Locate the cell with the specified text and output its [X, Y] center coordinate. 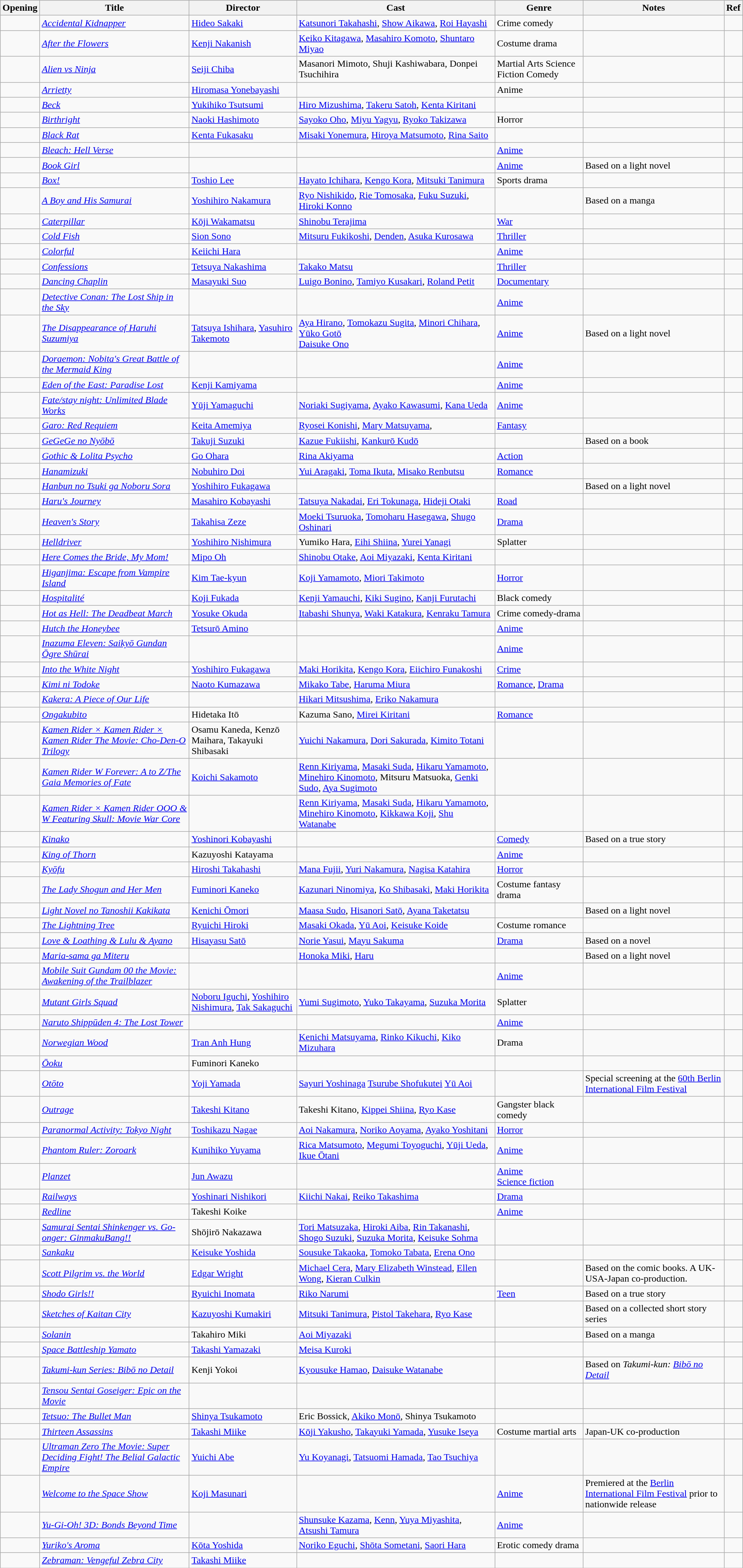
Based on a novel [653, 940]
Keiko Kitagawa, Masahiro Komoto, Shuntaro Miyao [395, 44]
Jun Awazu [243, 1176]
Gangster black comedy [539, 1109]
Costume martial arts [539, 1431]
Into the White Night [114, 669]
Shinobu Otake, Aoi Miyazaki, Kenta Kiritani [395, 557]
Otōto [114, 1084]
Shinya Tsukamoto [243, 1416]
Tatsuya Nakadai, Eri Tokunaga, Hideji Otaki [395, 501]
Naoto Kumazawa [243, 684]
Yumiko Hara, Eihi Shiina, Yurei Yanagi [395, 542]
Koji Masunari [243, 1493]
Go Ohara [243, 456]
Meisa Kuroki [395, 1349]
Yoshinari Nishikori [243, 1197]
Sayoko Oho, Miyu Yagyu, Ryoko Takizawa [395, 120]
Eden of the East: Paradise Lost [114, 385]
Based on a book [653, 441]
Renn Kiriyama, Masaki Suda, Hikaru Yamamoto, Minehiro Kinomoto, Kikkawa Koji, Shu Watanabe [395, 813]
Yoshihiro Nakamura [243, 201]
Yosuke Okuda [243, 613]
Sousuke Takaoka, Tomoko Tabata, Erena Ono [395, 1253]
Ryuichi Hiroki [243, 925]
Takako Matsu [395, 267]
Hiromasa Yonebayashi [243, 90]
Keita Amemiya [243, 426]
Tensou Sentai Goseiger: Epic on the Movie [114, 1395]
Kenji Nakanish [243, 44]
Hot as Hell: The Deadbeat March [114, 613]
Shōjirō Nakazawa [243, 1232]
Mana Fujii, Yuri Nakamura, Nagisa Katahira [395, 869]
AnimeScience fiction [539, 1176]
Michael Cera, Mary Elizabeth Winstead, Ellen Wong, Kieran Culkin [395, 1273]
Shodo Girls!! [114, 1294]
Kenichi Matsuyama, Rinko Kikuchi, Kiko Mizuhara [395, 1042]
Redline [114, 1212]
Opening [20, 8]
King of Thorn [114, 854]
Hikari Mitsushima, Eriko Nakamura [395, 699]
Welcome to the Space Show [114, 1493]
Osamu Kaneda, Kenzō Maihara, Takayuki Shibasaki [243, 740]
Yui Aragaki, Toma Ikuta, Misako Renbutsu [395, 471]
Takahiro Miki [243, 1334]
Kakera: A Piece of Our Life [114, 699]
Nobuhiro Doi [243, 471]
Heaven's Story [114, 521]
Gothic & Lolita Psycho [114, 456]
Costume romance [539, 925]
Colorful [114, 251]
Bleach: Hell Verse [114, 150]
Kamen Rider × Kamen Rider OOO & W Featuring Skull: Movie War Core [114, 813]
Aya Hirano, Tomokazu Sugita, Minori Chihara, Yūko GotōDaisuke Ono [395, 333]
Hospitalité [114, 598]
Kenji Yokoi [243, 1370]
Tetsuo: The Bullet Man [114, 1416]
Hiro Mizushima, Takeru Satoh, Kenta Kiritani [395, 105]
Crime comedy [539, 23]
Hiroshi Takahashi [243, 869]
Premiered at the Berlin International Film Festival prior to nationwide release [653, 1493]
Takahisa Zeze [243, 521]
Katsunori Takahashi, Show Aikawa, Roi Hayashi [395, 23]
Takeshi Koike [243, 1212]
Noriaki Sugiyama, Ayako Kawasumi, Kana Ueda [395, 405]
Crime comedy-drama [539, 613]
Dancing Chaplin [114, 282]
Fate/stay night: Unlimited Blade Works [114, 405]
Naoki Hashimoto [243, 120]
Eric Bossick, Akiko Monō, Shinya Tsukamoto [395, 1416]
Helldriver [114, 542]
Solanin [114, 1334]
Mikako Tabe, Haruma Miura [395, 684]
Maasa Sudo, Hisanori Satō, Ayana Taketatsu [395, 910]
Hutch the Honeybee [114, 628]
Sankaku [114, 1253]
Here Comes the Bride, My Mom! [114, 557]
Masayuki Suo [243, 282]
Tatsuya Ishihara, Yasuhiro Takemoto [243, 333]
Paranormal Activity: Tokyo Night [114, 1130]
Doraemon: Nobita's Great Battle of the Mermaid King [114, 364]
Road [539, 501]
Black Rat [114, 135]
Action [539, 456]
Seiji Chiba [243, 69]
Ultraman Zero The Movie: Super Deciding Fight! The Belial Galactic Empire [114, 1457]
Kiichi Nakai, Reiko Takashima [395, 1197]
Maria-sama ga Miteru [114, 956]
Kyousuke Hamao, Daisuke Watanabe [395, 1370]
Scott Pilgrim vs. the World [114, 1273]
Book Girl [114, 165]
Takuji Suzuki [243, 441]
Ōoku [114, 1063]
Rica Matsumoto, Megumi Toyoguchi, Yūji Ueda, Ikue Ōtani [395, 1150]
Kazuyoshi Katayama [243, 854]
Kazue Fukiishi, Kankurō Kudō [395, 441]
Yuriko's Aroma [114, 1545]
Samurai Sentai Shinkenger vs. Go-onger: GinmakuBang!! [114, 1232]
Ryuichi Inomata [243, 1294]
The Disappearance of Haruhi Suzumiya [114, 333]
Crime [539, 669]
Phantom Ruler: Zoroark [114, 1150]
Yumi Sugimoto, Yuko Takayama, Suzuka Morita [395, 1002]
Ryo Nishikido, Rie Tomosaka, Fuku Suzuki, Hiroki Konno [395, 201]
Costume drama [539, 44]
Yuichi Nakamura, Dori Sakurada, Kimito Totani [395, 740]
Kim Tae-kyun [243, 578]
Teen [539, 1294]
Thirteen Assassins [114, 1431]
Masahiro Kobayashi [243, 501]
Genre [539, 8]
Light Novel no Tanoshii Kakikata [114, 910]
War [539, 221]
Kōta Yoshida [243, 1545]
Notes [653, 8]
Kenji Kamiyama [243, 385]
Based on the comic books. A UK-USA-Japan co-production. [653, 1273]
GeGeGe no Nyōbō [114, 441]
Arrietty [114, 90]
Ref [733, 8]
Black comedy [539, 598]
The Lightning Tree [114, 925]
Hisayasu Satō [243, 940]
Tori Matsuzaka, Hiroki Aiba, Rin Takanashi, Shogo Suzuki, Suzuka Morita, Keisuke Sohma [395, 1232]
Takashi Yamazaki [243, 1349]
Kinako [114, 839]
Koji Yamamoto, Miori Takimoto [395, 578]
Toshikazu Nagae [243, 1130]
Ongakubito [114, 714]
Yūji Yamaguchi [243, 405]
Martial Arts Science Fiction Comedy [539, 69]
Comedy [539, 839]
Edgar Wright [243, 1273]
Kenichi Ōmori [243, 910]
Mipo Oh [243, 557]
Kazuyoshi Kumakiri [243, 1314]
Cast [395, 8]
Masaki Okada, Yū Aoi, Keisuke Koide [395, 925]
Yoshinori Kobayashi [243, 839]
Outrage [114, 1109]
Based on a collected short story series [653, 1314]
Koji Fukada [243, 598]
Detective Conan: The Lost Ship in the Sky [114, 302]
Kamen Rider W Forever: A to Z/The Gaia Memories of Fate [114, 777]
Aoi Miyazaki [395, 1334]
Yu-Gi-Oh! 3D: Bonds Beyond Time [114, 1525]
After the Flowers [114, 44]
Haru's Journey [114, 501]
Sion Sono [243, 236]
Kunihiko Yuyama [243, 1150]
Japan-UK co-production [653, 1431]
The Lady Shogun and Her Men [114, 890]
Kyōfu [114, 869]
Shunsuke Kazama, Kenn, Yuya Miyashita, Atsushi Tamura [395, 1525]
Kōji Yakusho, Takayuki Yamada, Yusuke Iseya [395, 1431]
Yu Koyanagi, Tatsuomi Hamada, Tao Tsuchiya [395, 1457]
Takumi-kun Series: Bibō no Detail [114, 1370]
Cold Fish [114, 236]
Aoi Nakamura, Noriko Aoyama, Ayako Yoshitani [395, 1130]
Hanbun no Tsuki ga Noboru Sora [114, 486]
Hidetaka Itō [243, 714]
Tetsuya Nakashima [243, 267]
Naruto Shippūden 4: The Lost Tower [114, 1022]
Box! [114, 180]
Birthright [114, 120]
Keisuke Yoshida [243, 1253]
Erotic comedy drama [539, 1545]
Maki Horikita, Kengo Kora, Eiichiro Funakoshi [395, 669]
Ryosei Konishi, Mary Matsuyama, [395, 426]
Caterpillar [114, 221]
Confessions [114, 267]
Space Battleship Yamato [114, 1349]
Luigo Bonino, Tamiyo Kusakari, Roland Petit [395, 282]
Beck [114, 105]
Hanamizuki [114, 471]
Keiichi Hara [243, 251]
Renn Kiriyama, Masaki Suda, Hikaru Yamamoto, Minehiro Kinomoto, Mitsuru Matsuoka, Genki Sudo, Aya Sugimoto [395, 777]
Misaki Yonemura, Hiroya Matsumoto, Rina Saito [395, 135]
Special screening at the 60th Berlin International Film Festival [653, 1084]
Honoka Miki, Haru [395, 956]
Toshio Lee [243, 180]
Love & Loathing & Lulu & Ayano [114, 940]
Title [114, 8]
Tetsurō Amino [243, 628]
Kazuma Sano, Mirei Kiritani [395, 714]
Noriko Eguchi, Shōta Sometani, Saori Hara [395, 1545]
Takeshi Kitano [243, 1109]
Rina Akiyama [395, 456]
Riko Narumi [395, 1294]
Sketches of Kaitan City [114, 1314]
Yoshihiro Nishimura [243, 542]
Noboru Iguchi, Yoshihiro Nishimura, Tak Sakaguchi [243, 1002]
Koichi Sakamoto [243, 777]
Garo: Red Requiem [114, 426]
Zebraman: Vengeful Zebra City [114, 1560]
Mobile Suit Gundam 00 the Movie: Awakening of the Trailblazer [114, 976]
Shinobu Terajima [395, 221]
Higanjima: Escape from Vampire Island [114, 578]
Fantasy [539, 426]
Masanori Mimoto, Shuji Kashiwabara, Donpei Tsuchihira [395, 69]
Moeki Tsuruoka, Tomoharu Hasegawa, Shugo Oshinari [395, 521]
Kōji Wakamatsu [243, 221]
Yoji Yamada [243, 1084]
Inazuma Eleven: Saikyō Gundan Ōgre Shūrai [114, 649]
Sports drama [539, 180]
Norwegian Wood [114, 1042]
Sayuri Yoshinaga Tsurube Shofukutei Yū Aoi [395, 1084]
Mitsuki Tanimura, Pistol Takehara, Ryo Kase [395, 1314]
Costume fantasy drama [539, 890]
Based on Takumi-kun: Bibō no Detail [653, 1370]
Kazunari Ninomiya, Ko Shibasaki, Maki Horikita [395, 890]
Kenji Yamauchi, Kiki Sugino, Kanji Furutachi [395, 598]
Hayato Ichihara, Kengo Kora, Mitsuki Tanimura [395, 180]
A Boy and His Samurai [114, 201]
Documentary [539, 282]
Kimi ni Todoke [114, 684]
Accidental Kidnapper [114, 23]
Hideo Sakaki [243, 23]
Kenta Fukasaku [243, 135]
Itabashi Shunya, Waki Katakura, Kenraku Tamura [395, 613]
Mutant Girls Squad [114, 1002]
Planzet [114, 1176]
Mitsuru Fukikoshi, Denden, Asuka Kurosawa [395, 236]
Norie Yasui, Mayu Sakuma [395, 940]
Romance, Drama [539, 684]
Director [243, 8]
Alien vs Ninja [114, 69]
Yuichi Abe [243, 1457]
Railways [114, 1197]
Yukihiko Tsutsumi [243, 105]
Takeshi Kitano, Kippei Shiina, Ryo Kase [395, 1109]
Kamen Rider × Kamen Rider × Kamen Rider The Movie: Cho-Den-O Trilogy [114, 740]
Tran Anh Hung [243, 1042]
